Extract the (X, Y) coordinate from the center of the cell holding the provided text.  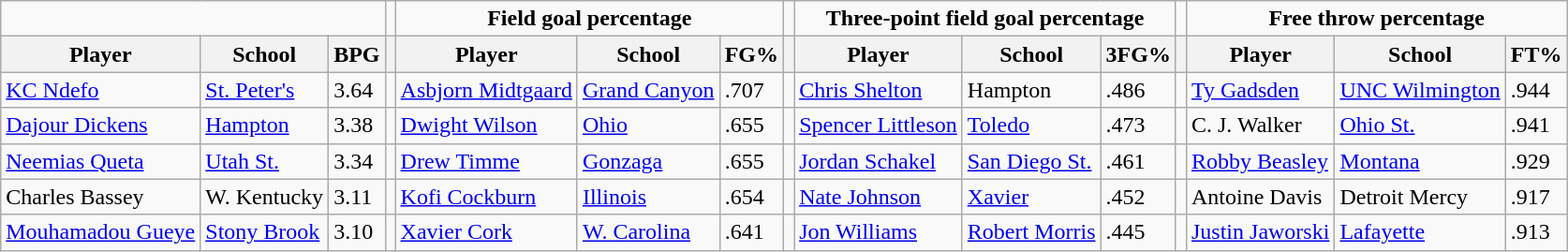
.486 (1138, 90)
UNC Wilmington (1420, 90)
.929 (1536, 161)
Detroit Mercy (1420, 197)
Grand Canyon (648, 90)
Ohio (648, 126)
Ohio St. (1420, 126)
.707 (751, 90)
Mouhamadou Gueye (101, 232)
Antoine Davis (1260, 197)
Robert Morris (1031, 232)
Three-point field goal percentage (985, 19)
Dwight Wilson (486, 126)
.452 (1138, 197)
Gonzaga (648, 161)
Charles Bassey (101, 197)
Asbjorn Midtgaard (486, 90)
Drew Timme (486, 161)
.913 (1536, 232)
Kofi Cockburn (486, 197)
BPG (357, 54)
Xavier (1031, 197)
Toledo (1031, 126)
Montana (1420, 161)
Jon Williams (879, 232)
.461 (1138, 161)
San Diego St. (1031, 161)
.941 (1536, 126)
Lafayette (1420, 232)
Chris Shelton (879, 90)
Spencer Littleson (879, 126)
3FG% (1138, 54)
.473 (1138, 126)
.641 (751, 232)
Free throw percentage (1376, 19)
St. Peter's (264, 90)
3.38 (357, 126)
Dajour Dickens (101, 126)
Nate Johnson (879, 197)
Justin Jaworski (1260, 232)
FT% (1536, 54)
Robby Beasley (1260, 161)
3.11 (357, 197)
Utah St. (264, 161)
FG% (751, 54)
Jordan Schakel (879, 161)
C. J. Walker (1260, 126)
3.10 (357, 232)
.654 (751, 197)
.445 (1138, 232)
Illinois (648, 197)
Ty Gadsden (1260, 90)
W. Kentucky (264, 197)
3.64 (357, 90)
.944 (1536, 90)
.917 (1536, 197)
Xavier Cork (486, 232)
W. Carolina (648, 232)
Neemias Queta (101, 161)
3.34 (357, 161)
KC Ndefo (101, 90)
Field goal percentage (589, 19)
Stony Brook (264, 232)
